Output the [X, Y] coordinate of the center of the cell containing the given text.  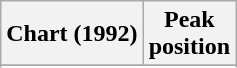
Peakposition [189, 34]
Chart (1992) [72, 34]
